Output the [x, y] coordinate of the center of the cell containing the given text.  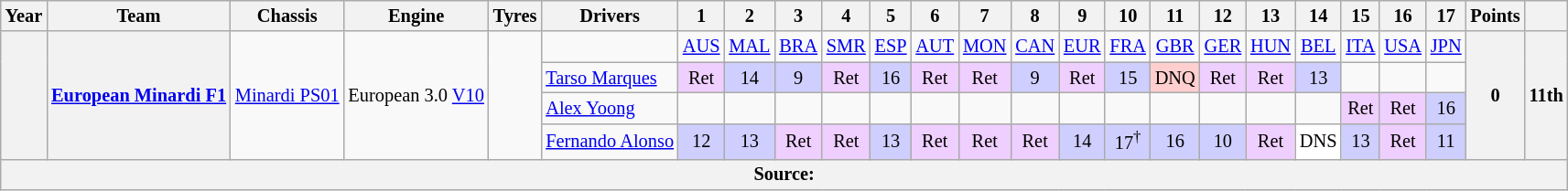
European Minardi F1 [139, 95]
6 [935, 16]
USA [1402, 47]
5 [892, 16]
3 [798, 16]
2 [749, 16]
DNS [1318, 141]
Engine [416, 16]
JPN [1446, 47]
GBR [1175, 47]
Points [1496, 16]
0 [1496, 95]
Tyres [515, 16]
4 [846, 16]
7 [985, 16]
Year [24, 16]
HUN [1271, 47]
Alex Yoong [610, 108]
MON [985, 47]
AUT [935, 47]
Team [139, 16]
Minardi PS01 [287, 95]
Chassis [287, 16]
1 [701, 16]
GER [1223, 47]
ITA [1360, 47]
DNQ [1175, 78]
FRA [1128, 47]
Source: [784, 175]
8 [1034, 16]
CAN [1034, 47]
EUR [1082, 47]
Tarso Marques [610, 78]
11th [1547, 95]
Fernando Alonso [610, 141]
European 3.0 V10 [416, 95]
ESP [892, 47]
MAL [749, 47]
AUS [701, 47]
BRA [798, 47]
BEL [1318, 47]
17 [1446, 16]
SMR [846, 47]
17† [1128, 141]
Drivers [610, 16]
